Pinpoint the cell where the given text exists, returning its [x, y] midpoint coordinate. 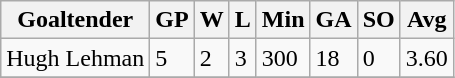
2 [212, 58]
Goaltender [76, 20]
GA [334, 20]
SO [378, 20]
L [242, 20]
18 [334, 58]
300 [283, 58]
Min [283, 20]
W [212, 20]
GP [172, 20]
Hugh Lehman [76, 58]
Avg [426, 20]
3.60 [426, 58]
3 [242, 58]
5 [172, 58]
0 [378, 58]
